For the text-containing cell, return its midpoint in [x, y] coordinate format. 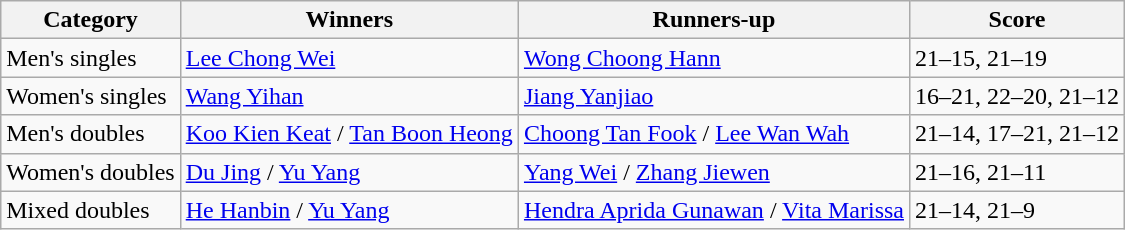
Lee Chong Wei [349, 58]
He Hanbin / Yu Yang [349, 210]
21–14, 21–9 [1018, 210]
Jiang Yanjiao [714, 96]
Hendra Aprida Gunawan / Vita Marissa [714, 210]
Runners-up [714, 20]
Men's doubles [90, 134]
16–21, 22–20, 21–12 [1018, 96]
Men's singles [90, 58]
Yang Wei / Zhang Jiewen [714, 172]
Category [90, 20]
Koo Kien Keat / Tan Boon Heong [349, 134]
Score [1018, 20]
Women's singles [90, 96]
21–16, 21–11 [1018, 172]
Wang Yihan [349, 96]
Women's doubles [90, 172]
21–14, 17–21, 21–12 [1018, 134]
21–15, 21–19 [1018, 58]
Winners [349, 20]
Mixed doubles [90, 210]
Wong Choong Hann [714, 58]
Choong Tan Fook / Lee Wan Wah [714, 134]
Du Jing / Yu Yang [349, 172]
